From the cell containing the given text, extract its center point as (X, Y) coordinate. 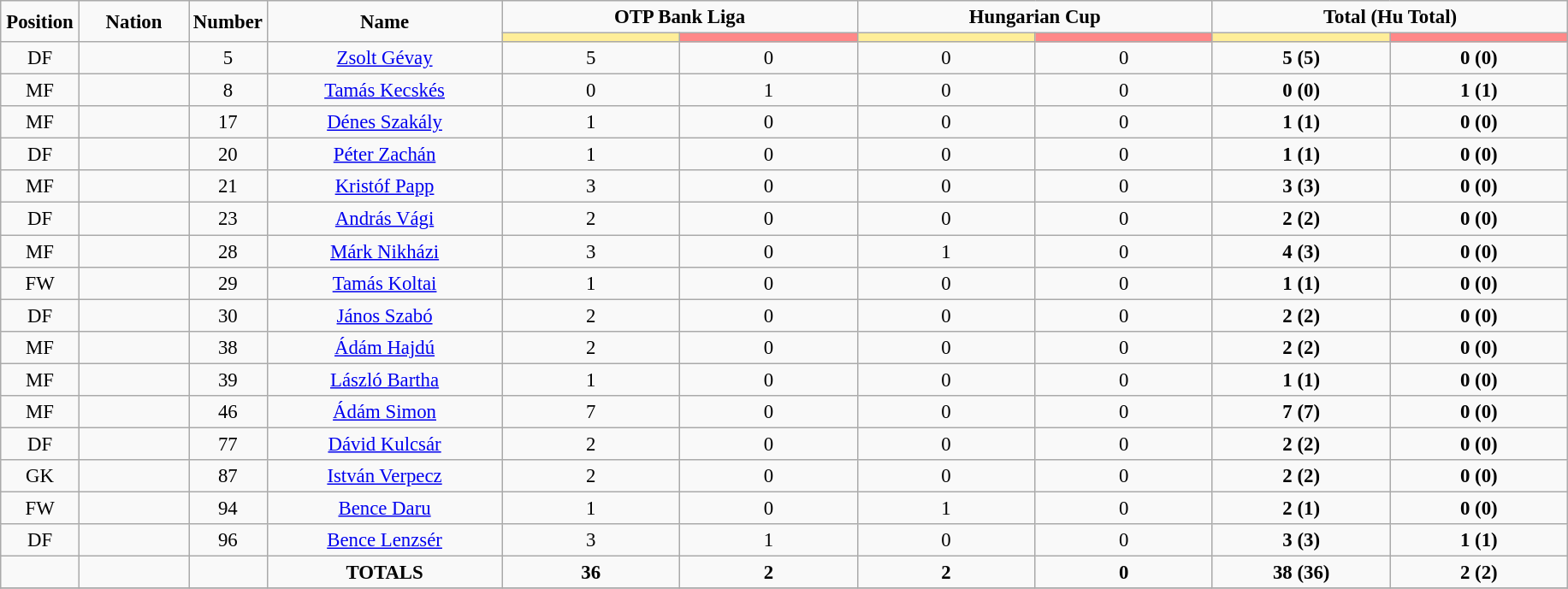
7 (591, 412)
94 (228, 508)
Tamás Koltai (385, 283)
Dénes Szakály (385, 122)
Dávid Kulcsár (385, 444)
Tamás Kecskés (385, 91)
7 (7) (1301, 412)
36 (591, 573)
Hungarian Cup (1035, 17)
Bence Daru (385, 508)
96 (228, 540)
Ádám Hajdú (385, 347)
TOTALS (385, 573)
38 (228, 347)
4 (3) (1301, 251)
30 (228, 315)
23 (228, 219)
29 (228, 283)
Márk Nikházi (385, 251)
2 (1) (1301, 508)
Nation (133, 21)
8 (228, 91)
GK (40, 476)
17 (228, 122)
Kristóf Papp (385, 187)
András Vági (385, 219)
5 (5) (1301, 58)
Ádám Simon (385, 412)
46 (228, 412)
Total (Hu Total) (1389, 17)
László Bartha (385, 380)
Number (228, 21)
77 (228, 444)
39 (228, 380)
Bence Lenzsér (385, 540)
Zsolt Gévay (385, 58)
28 (228, 251)
38 (36) (1301, 573)
87 (228, 476)
Position (40, 21)
István Verpecz (385, 476)
János Szabó (385, 315)
20 (228, 155)
21 (228, 187)
Péter Zachán (385, 155)
OTP Bank Liga (679, 17)
Name (385, 21)
